Scan for the cell matching the given text and deliver its [X, Y] coordinate at center. 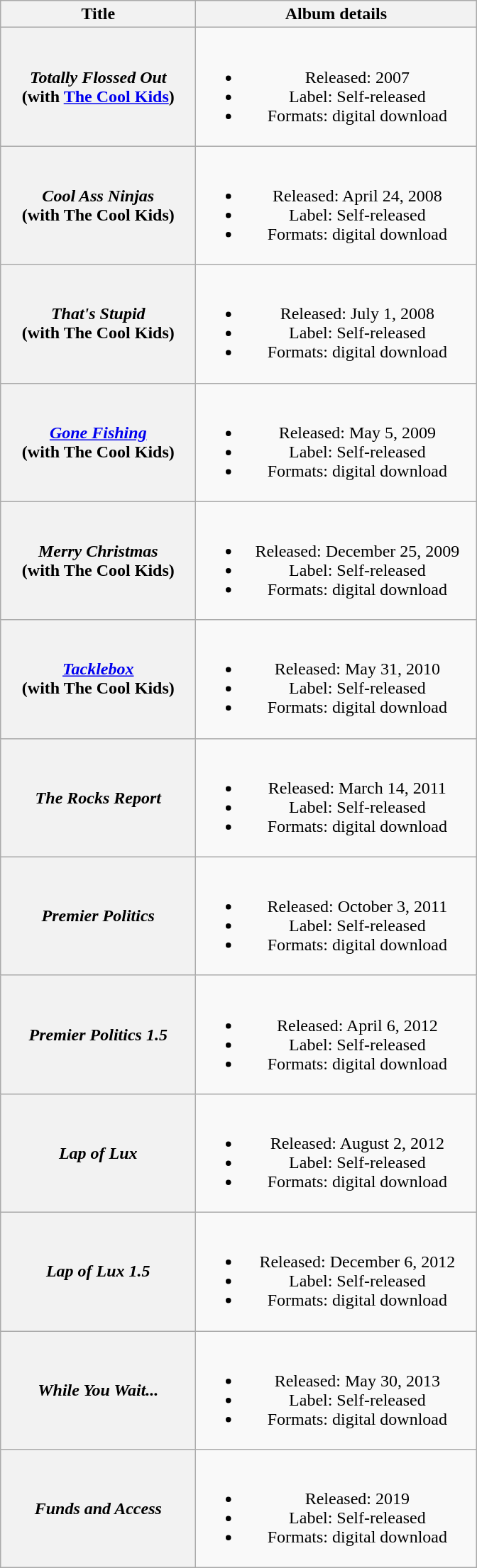
Released: 2019Label: Self-releasedFormats: digital download [336, 1509]
Funds and Access [98, 1509]
Gone Fishing(with The Cool Kids) [98, 443]
Released: May 31, 2010Label: Self-releasedFormats: digital download [336, 679]
Cool Ass Ninjas(with The Cool Kids) [98, 206]
Released: March 14, 2011Label: Self-releasedFormats: digital download [336, 797]
Lap of Lux 1.5 [98, 1271]
Tacklebox(with The Cool Kids) [98, 679]
Premier Politics [98, 916]
Released: April 24, 2008Label: Self-releasedFormats: digital download [336, 206]
The Rocks Report [98, 797]
Lap of Lux [98, 1153]
Merry Christmas(with The Cool Kids) [98, 560]
Released: April 6, 2012Label: Self-releasedFormats: digital download [336, 1034]
Released: August 2, 2012Label: Self-releasedFormats: digital download [336, 1153]
While You Wait... [98, 1390]
Totally Flossed Out(with The Cool Kids) [98, 87]
Released: July 1, 2008Label: Self-releasedFormats: digital download [336, 323]
Released: May 5, 2009Label: Self-releasedFormats: digital download [336, 443]
That's Stupid(with The Cool Kids) [98, 323]
Released: October 3, 2011Label: Self-releasedFormats: digital download [336, 916]
Released: 2007Label: Self-releasedFormats: digital download [336, 87]
Released: December 25, 2009Label: Self-releasedFormats: digital download [336, 560]
Premier Politics 1.5 [98, 1034]
Released: May 30, 2013Label: Self-releasedFormats: digital download [336, 1390]
Title [98, 14]
Released: December 6, 2012Label: Self-releasedFormats: digital download [336, 1271]
Album details [336, 14]
